Extract the (X, Y) coordinate from the center of the cell holding the provided text.  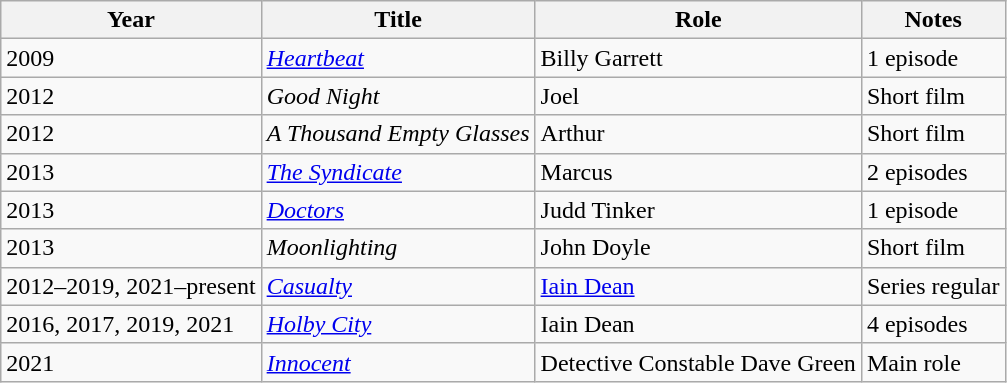
Main role (933, 362)
A Thousand Empty Glasses (398, 134)
Year (131, 20)
Heartbeat (398, 58)
Doctors (398, 210)
Series regular (933, 286)
Title (398, 20)
2012–2019, 2021–present (131, 286)
Innocent (398, 362)
Judd Tinker (698, 210)
Detective Constable Dave Green (698, 362)
Holby City (398, 324)
2009 (131, 58)
2 episodes (933, 172)
Role (698, 20)
Notes (933, 20)
Good Night (398, 96)
2021 (131, 362)
Joel (698, 96)
The Syndicate (398, 172)
Casualty (398, 286)
2016, 2017, 2019, 2021 (131, 324)
4 episodes (933, 324)
Billy Garrett (698, 58)
John Doyle (698, 248)
Marcus (698, 172)
Arthur (698, 134)
Moonlighting (398, 248)
